Return the [X, Y] coordinate for the center point of the cell that contains the specified text.  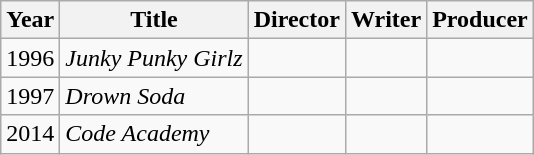
Drown Soda [154, 96]
Director [296, 20]
Code Academy [154, 134]
Year [30, 20]
2014 [30, 134]
Title [154, 20]
1997 [30, 96]
Producer [480, 20]
Junky Punky Girlz [154, 58]
Writer [386, 20]
1996 [30, 58]
